Detect which cell encompasses the target text, then output its (X, Y) center coordinate. 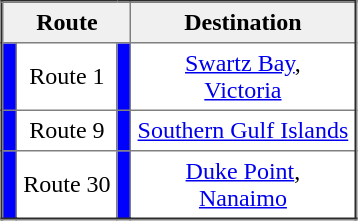
Southern Gulf Islands (244, 130)
Route (66, 22)
Duke Point,Nanaimo (244, 185)
Route 30 (68, 185)
Swartz Bay,Victoria (244, 77)
Destination (244, 22)
Route 1 (68, 77)
Route 9 (68, 130)
